Return (X, Y) of the center of cell containing provided text 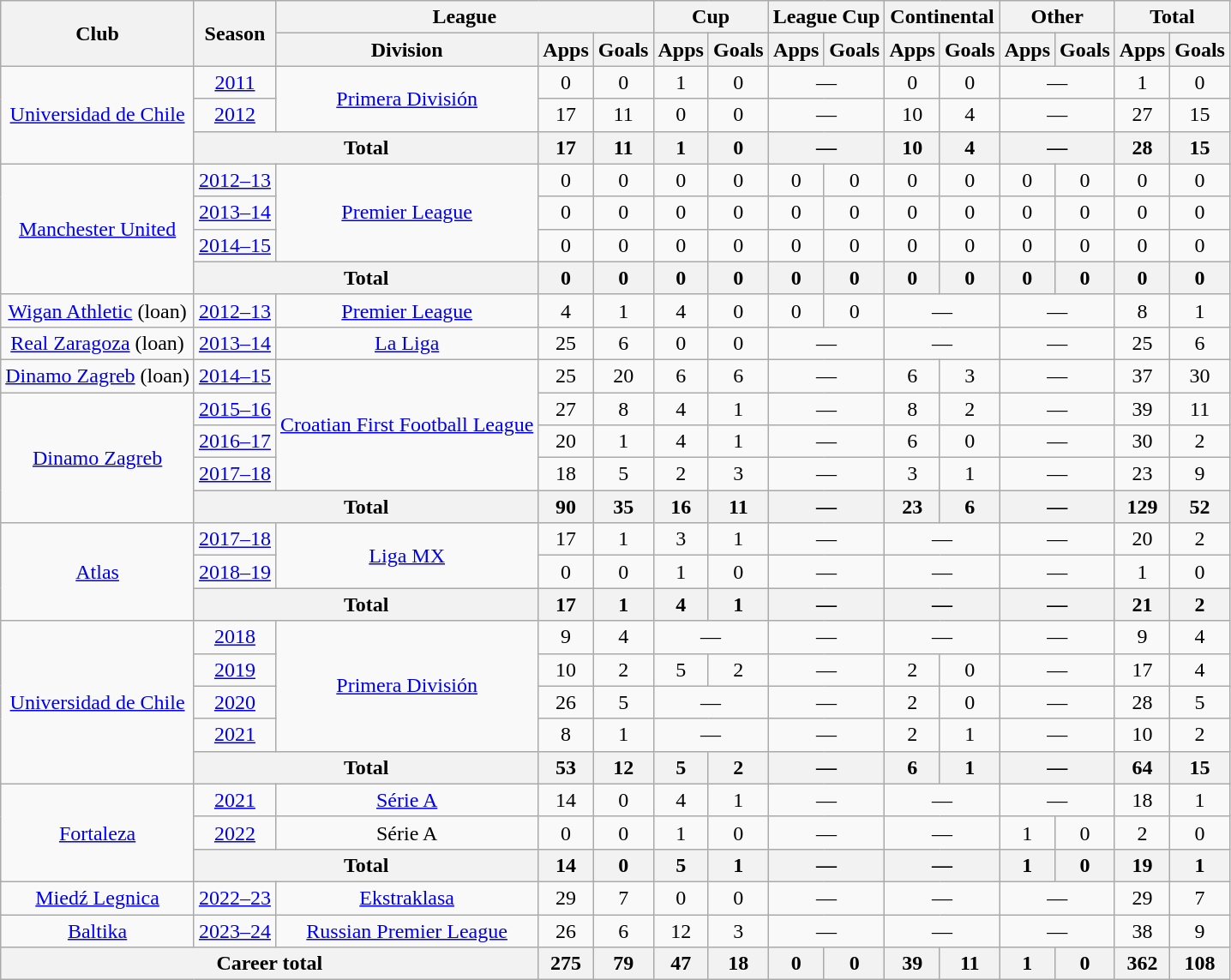
Cup (711, 17)
37 (1142, 376)
Croatian First Football League (406, 424)
275 (566, 964)
52 (1200, 507)
90 (566, 507)
2020 (235, 702)
League (465, 17)
Dinamo Zagreb (98, 458)
Russian Premier League (406, 930)
362 (1142, 964)
Real Zaragoza (loan) (98, 343)
Season (235, 33)
79 (623, 964)
Manchester United (98, 229)
2011 (235, 82)
47 (681, 964)
2019 (235, 670)
Division (406, 50)
2022 (235, 833)
Club (98, 33)
19 (1142, 865)
2016–17 (235, 442)
La Liga (406, 343)
Wigan Athletic (loan) (98, 310)
Baltika (98, 930)
Ekstraklasa (406, 898)
2015–16 (235, 409)
Continental (942, 17)
Other (1057, 17)
Fortaleza (98, 833)
2018–19 (235, 572)
16 (681, 507)
38 (1142, 930)
Dinamo Zagreb (loan) (98, 376)
League Cup (826, 17)
21 (1142, 604)
108 (1200, 964)
2012 (235, 115)
Miedź Legnica (98, 898)
2022–23 (235, 898)
129 (1142, 507)
53 (566, 767)
35 (623, 507)
Career total (269, 964)
2023–24 (235, 930)
Atlas (98, 572)
64 (1142, 767)
2018 (235, 637)
Liga MX (406, 556)
